Capture the cell that displays the provided text and extract its (X, Y) central coordinate. 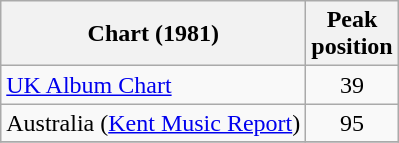
95 (352, 123)
39 (352, 85)
Australia (Kent Music Report) (154, 123)
Peakposition (352, 34)
UK Album Chart (154, 85)
Chart (1981) (154, 34)
